For the text-containing cell, return its midpoint in [x, y] coordinate format. 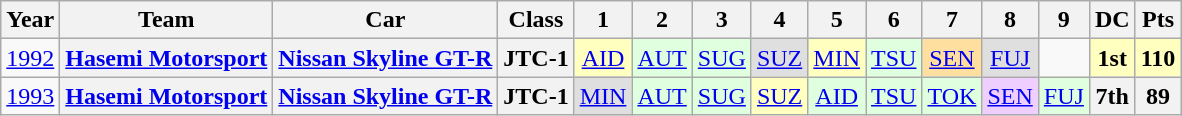
Class [536, 20]
Year [30, 20]
7th [1112, 96]
Car [386, 20]
TOK [952, 96]
7 [952, 20]
89 [1158, 96]
1992 [30, 58]
1st [1112, 58]
9 [1064, 20]
Pts [1158, 20]
Team [166, 20]
1 [603, 20]
4 [779, 20]
6 [894, 20]
3 [722, 20]
DC [1112, 20]
8 [1010, 20]
2 [662, 20]
5 [837, 20]
1993 [30, 96]
110 [1158, 58]
